Scan for the cell matching the given text and deliver its [X, Y] coordinate at center. 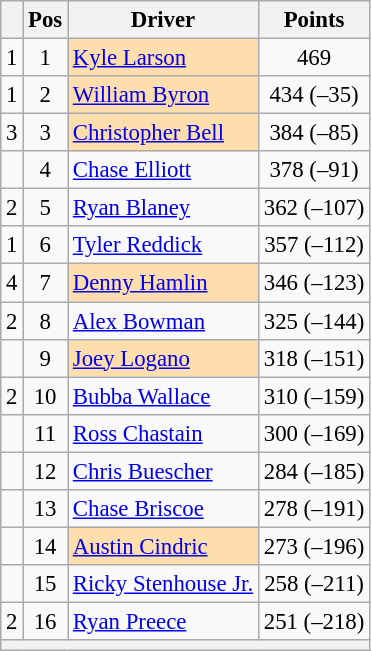
Austin Cindric [164, 546]
10 [46, 396]
469 [314, 58]
Chris Buescher [164, 471]
Chase Briscoe [164, 509]
Denny Hamlin [164, 283]
Ross Chastain [164, 433]
Driver [164, 20]
William Byron [164, 95]
Alex Bowman [164, 321]
12 [46, 471]
Ryan Blaney [164, 208]
15 [46, 584]
357 (–112) [314, 245]
9 [46, 358]
346 (–123) [314, 283]
318 (–151) [314, 358]
310 (–159) [314, 396]
325 (–144) [314, 321]
16 [46, 621]
278 (–191) [314, 509]
384 (–85) [314, 133]
Joey Logano [164, 358]
Chase Elliott [164, 170]
8 [46, 321]
273 (–196) [314, 546]
5 [46, 208]
Tyler Reddick [164, 245]
7 [46, 283]
434 (–35) [314, 95]
13 [46, 509]
Ryan Preece [164, 621]
6 [46, 245]
258 (–211) [314, 584]
Points [314, 20]
11 [46, 433]
Ricky Stenhouse Jr. [164, 584]
14 [46, 546]
300 (–169) [314, 433]
Bubba Wallace [164, 396]
Kyle Larson [164, 58]
Pos [46, 20]
362 (–107) [314, 208]
284 (–185) [314, 471]
251 (–218) [314, 621]
Christopher Bell [164, 133]
378 (–91) [314, 170]
